Capture the cell that displays the provided text and extract its (X, Y) central coordinate. 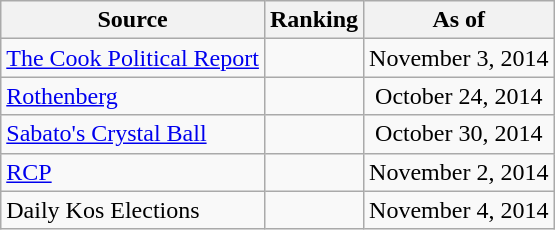
October 24, 2014 (459, 96)
November 4, 2014 (459, 210)
As of (459, 20)
Rothenberg (133, 96)
Ranking (314, 20)
The Cook Political Report (133, 58)
RCP (133, 172)
November 2, 2014 (459, 172)
Sabato's Crystal Ball (133, 134)
October 30, 2014 (459, 134)
November 3, 2014 (459, 58)
Source (133, 20)
Daily Kos Elections (133, 210)
